For the text-containing cell, return its midpoint in (x, y) coordinate format. 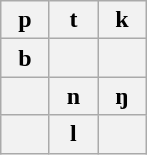
t (73, 20)
p (25, 20)
n (73, 96)
l (73, 134)
b (25, 58)
ŋ (122, 96)
k (122, 20)
